Search for the cell housing the specified text and yield its [x, y] center coordinate. 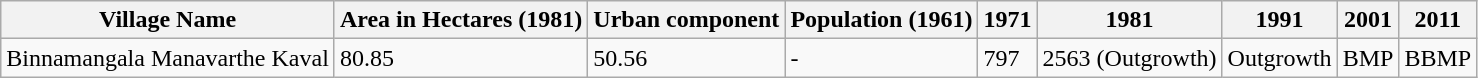
Outgrowth [1280, 58]
Binnamangala Manavarthe Kaval [168, 58]
BMP [1368, 58]
Population (1961) [882, 20]
2563 (Outgrowth) [1130, 58]
50.56 [686, 58]
BBMP [1438, 58]
Area in Hectares (1981) [460, 20]
1991 [1280, 20]
Urban component [686, 20]
Village Name [168, 20]
2001 [1368, 20]
2011 [1438, 20]
80.85 [460, 58]
- [882, 58]
797 [1008, 58]
1971 [1008, 20]
1981 [1130, 20]
